Identify which cell holds the provided text, then report its (x, y) central coordinate. 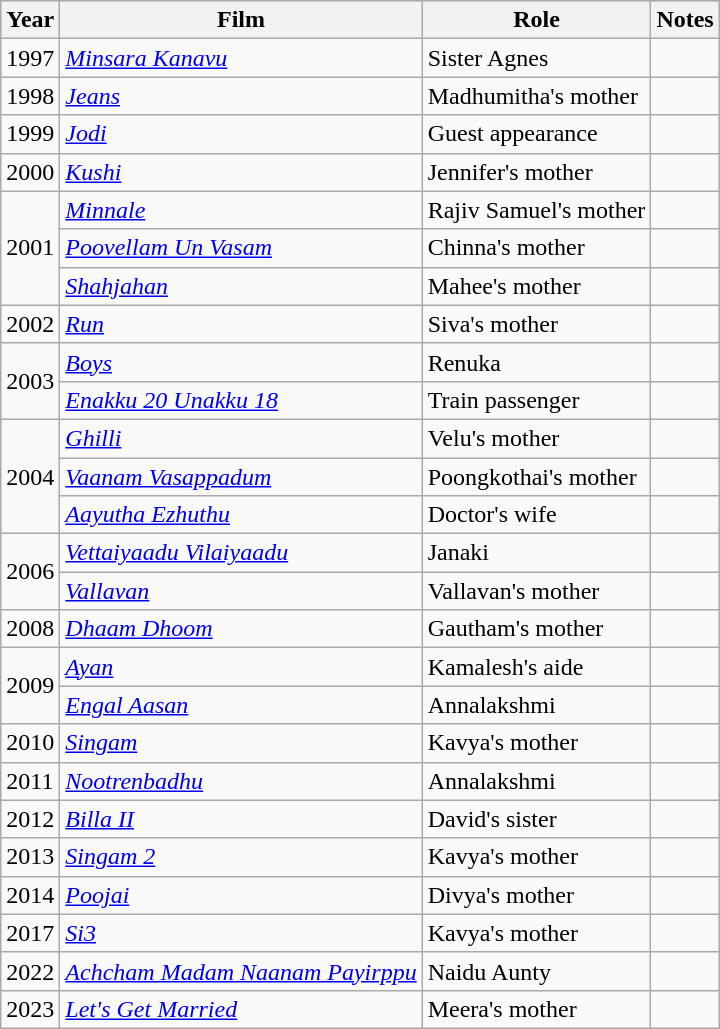
Dhaam Dhoom (241, 629)
Billa II (241, 819)
Kushi (241, 172)
Vallavan (241, 591)
2000 (30, 172)
2003 (30, 381)
Sister Agnes (536, 58)
Jennifer's mother (536, 172)
Vallavan's mother (536, 591)
Madhumitha's mother (536, 96)
Poongkothai's mother (536, 477)
Guest appearance (536, 134)
David's sister (536, 819)
1999 (30, 134)
2006 (30, 572)
Minnale (241, 210)
Jeans (241, 96)
Naidu Aunty (536, 971)
Poojai (241, 895)
Film (241, 20)
Achcham Madam Naanam Payirppu (241, 971)
Role (536, 20)
Train passenger (536, 400)
2008 (30, 629)
Kamalesh's aide (536, 667)
Aayutha Ezhuthu (241, 515)
Singam (241, 743)
Vaanam Vasappadum (241, 477)
Janaki (536, 553)
Notes (685, 20)
2011 (30, 781)
Poovellam Un Vasam (241, 248)
Gautham's mother (536, 629)
2009 (30, 686)
Meera's mother (536, 1009)
2014 (30, 895)
2013 (30, 857)
2023 (30, 1009)
Let's Get Married (241, 1009)
Year (30, 20)
Jodi (241, 134)
Engal Aasan (241, 705)
2022 (30, 971)
Mahee's mother (536, 286)
Vettaiyaadu Vilaiyaadu (241, 553)
Run (241, 324)
Ghilli (241, 438)
Rajiv Samuel's mother (536, 210)
2004 (30, 476)
2010 (30, 743)
Singam 2 (241, 857)
Minsara Kanavu (241, 58)
Chinna's mother (536, 248)
Ayan (241, 667)
2001 (30, 248)
1998 (30, 96)
2017 (30, 933)
Enakku 20 Unakku 18 (241, 400)
2012 (30, 819)
Divya's mother (536, 895)
Velu's mother (536, 438)
1997 (30, 58)
Si3 (241, 933)
Renuka (536, 362)
Siva's mother (536, 324)
2002 (30, 324)
Shahjahan (241, 286)
Boys (241, 362)
Doctor's wife (536, 515)
Nootrenbadhu (241, 781)
